For the text-containing cell, return its midpoint in [x, y] coordinate format. 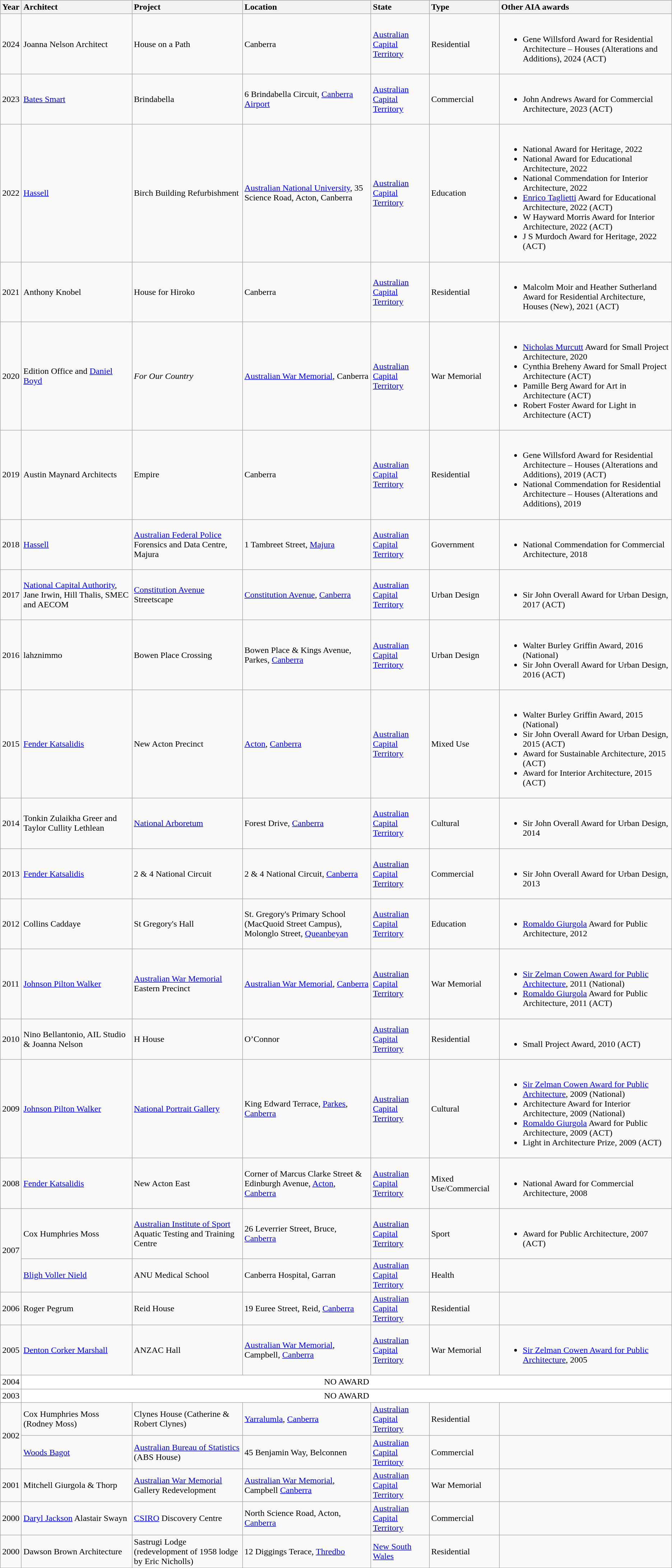
National Portrait Gallery [187, 1109]
Bowen Place & Kings Avenue, Parkes, Canberra [307, 655]
2020 [11, 376]
Cox Humphries Moss [77, 1234]
Award for Public Architecture, 2007 (ACT) [586, 1234]
2005 [11, 1350]
2010 [11, 1039]
Australian War Memorial Eastern Precinct [187, 984]
2011 [11, 984]
Forest Drive, Canberra [307, 823]
Tonkin Zulaikha Greer and Taylor Cullity Lethlean [77, 823]
Health [465, 1275]
Sir John Overall Award for Urban Design, 2014 [586, 823]
Australian Bureau of Statistics (ABS House) [187, 1452]
Government [465, 544]
Location [307, 7]
2014 [11, 823]
2009 [11, 1109]
O’Connor [307, 1039]
Australian War Memorial Gallery Redevelopment [187, 1485]
Bates Smart [77, 99]
Bowen Place Crossing [187, 655]
Nino Bellantonio, AIL Studio & Joanna Nelson [77, 1039]
For Our Country [187, 376]
2001 [11, 1485]
Mitchell Giurgola & Thorp [77, 1485]
26 Leverrier Street, Bruce, Canberra [307, 1234]
Small Project Award, 2010 (ACT) [586, 1039]
Yarralumla, Canberra [307, 1419]
Clynes House (Catherine & Robert Clynes) [187, 1419]
Sport [465, 1234]
1 Tambreet Street, Majura [307, 544]
2004 [11, 1382]
Australian War Memorial, Campbell Canberra [307, 1485]
lahznimmo [77, 655]
Sir Zelman Cowen Award for Public Architecture, 2011 (National)Romaldo Giurgola Award for Public Architecture, 2011 (ACT) [586, 984]
Empire [187, 475]
Australian War Memorial, Campbell, Canberra [307, 1350]
Australian Federal Police Forensics and Data Centre, Majura [187, 544]
2019 [11, 475]
2021 [11, 292]
Mixed Use [465, 744]
John Andrews Award for Commercial Architecture, 2023 (ACT) [586, 99]
Constitution Avenue Streetscape [187, 595]
Canberra Hospital, Garran [307, 1275]
2008 [11, 1183]
Austin Maynard Architects [77, 475]
ANU Medical School [187, 1275]
Type [465, 7]
New Acton Precinct [187, 744]
Sir John Overall Award for Urban Design, 2013 [586, 873]
Denton Corker Marshall [77, 1350]
Constitution Avenue, Canberra [307, 595]
2023 [11, 99]
Roger Pegrum [77, 1308]
National Award for Commercial Architecture, 2008 [586, 1183]
Acton, Canberra [307, 744]
Anthony Knobel [77, 292]
Mixed Use/Commercial [465, 1183]
19 Euree Street, Reid, Canberra [307, 1308]
2006 [11, 1308]
H House [187, 1039]
Walter Burley Griffin Award, 2016 (National)Sir John Overall Award for Urban Design, 2016 (ACT) [586, 655]
National Capital Authority, Jane Irwin, Hill Thalis, SMEC and AECOM [77, 595]
CSIRO Discovery Centre [187, 1518]
2015 [11, 744]
Architect [77, 7]
2017 [11, 595]
45 Benjamin Way, Belconnen [307, 1452]
2007 [11, 1250]
2002 [11, 1435]
Sir John Overall Award for Urban Design, 2017 (ACT) [586, 595]
2 & 4 National Circuit [187, 873]
Joanna Nelson Architect [77, 44]
New South Wales [400, 1551]
State [400, 7]
6 Brindabella Circuit, Canberra Airport [307, 99]
Edition Office and Daniel Boyd [77, 376]
Australian National University, 35 Science Road, Acton, Canberra [307, 193]
2 & 4 National Circuit, Canberra [307, 873]
2003 [11, 1396]
2012 [11, 924]
2016 [11, 655]
House for Hiroko [187, 292]
Corner of Marcus Clarke Street & Edinburgh Avenue, Acton, Canberra [307, 1183]
Bligh Voller Nield [77, 1275]
Daryl Jackson Alastair Swayn [77, 1518]
National Arboretum [187, 823]
2018 [11, 544]
Gene Willsford Award for Residential Architecture – Houses (Alterations and Additions), 2024 (ACT) [586, 44]
12 Diggings Terace, Thredbo [307, 1551]
Sir Zelman Cowen Award for Public Architecture, 2005 [586, 1350]
Other AIA awards [586, 7]
National Commendation for Commercial Architecture, 2018 [586, 544]
Year [11, 7]
Malcolm Moir and Heather Sutherland Award for Residential Architecture, Houses (New), 2021 (ACT) [586, 292]
Reid House [187, 1308]
Dawson Brown Architecture [77, 1551]
Collins Caddaye [77, 924]
Australian Institute of Sport Aquatic Testing and Training Centre [187, 1234]
Romaldo Giurgola Award for Public Architecture, 2012 [586, 924]
2024 [11, 44]
2022 [11, 193]
New Acton East [187, 1183]
North Science Road, Acton, Canberra [307, 1518]
Cox Humphries Moss (Rodney Moss) [77, 1419]
2013 [11, 873]
Birch Building Refurbishment [187, 193]
ANZAC Hall [187, 1350]
St. Gregory's Primary School (MacQuoid Street Campus), Molonglo Street, Queanbeyan [307, 924]
King Edward Terrace, Parkes, Canberra [307, 1109]
House on a Path [187, 44]
Woods Bagot [77, 1452]
Brindabella [187, 99]
St Gregory's Hall [187, 924]
Sastrugi Lodge (redevelopment of 1958 lodge by Eric Nicholls) [187, 1551]
Project [187, 7]
